Pinpoint the cell where the given text exists, returning its (X, Y) midpoint coordinate. 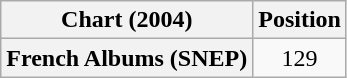
Position (300, 20)
French Albums (SNEP) (127, 58)
Chart (2004) (127, 20)
129 (300, 58)
